Capture the cell that displays the provided text and extract its [x, y] central coordinate. 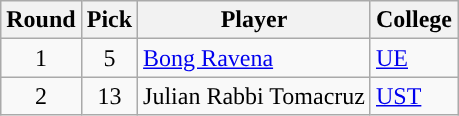
Julian Rabbi Tomacruz [254, 96]
1 [41, 58]
Pick [109, 20]
UE [414, 58]
2 [41, 96]
Bong Ravena [254, 58]
UST [414, 96]
College [414, 20]
5 [109, 58]
Round [41, 20]
13 [109, 96]
Player [254, 20]
